Return the (X, Y) coordinate for the center point of the cell that contains the specified text.  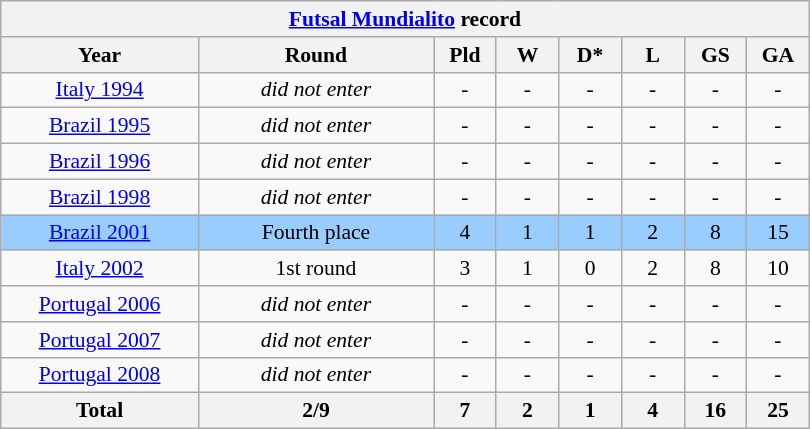
15 (778, 233)
Brazil 1996 (100, 162)
Futsal Mundialito record (405, 19)
Italy 1994 (100, 90)
Fourth place (316, 233)
GA (778, 55)
3 (466, 269)
W (528, 55)
1st round (316, 269)
Year (100, 55)
2/9 (316, 411)
Brazil 1998 (100, 197)
L (652, 55)
0 (590, 269)
Pld (466, 55)
Portugal 2007 (100, 340)
25 (778, 411)
GS (716, 55)
Italy 2002 (100, 269)
10 (778, 269)
Portugal 2008 (100, 375)
D* (590, 55)
16 (716, 411)
Total (100, 411)
7 (466, 411)
Portugal 2006 (100, 304)
Brazil 2001 (100, 233)
Brazil 1995 (100, 126)
Round (316, 55)
